Search for the cell housing the specified text and yield its (x, y) center coordinate. 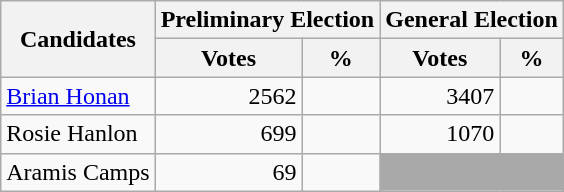
69 (228, 172)
Rosie Hanlon (78, 134)
Aramis Camps (78, 172)
Preliminary Election (268, 20)
Brian Honan (78, 96)
Candidates (78, 39)
2562 (228, 96)
General Election (472, 20)
1070 (440, 134)
699 (228, 134)
3407 (440, 96)
